Pinpoint the cell where the given text exists, returning its (x, y) midpoint coordinate. 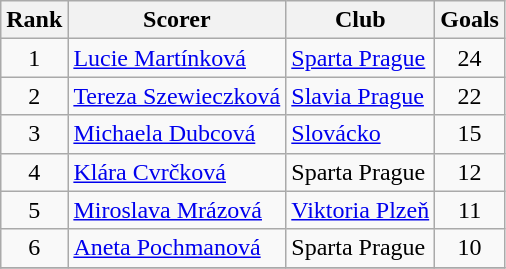
22 (470, 96)
1 (34, 58)
24 (470, 58)
Slovácko (360, 134)
Lucie Martínková (177, 58)
Viktoria Plzeň (360, 210)
10 (470, 248)
Rank (34, 20)
Club (360, 20)
Slavia Prague (360, 96)
5 (34, 210)
Aneta Pochmanová (177, 248)
12 (470, 172)
Goals (470, 20)
4 (34, 172)
11 (470, 210)
2 (34, 96)
15 (470, 134)
Michaela Dubcová (177, 134)
Miroslava Mrázová (177, 210)
3 (34, 134)
Tereza Szewieczková (177, 96)
Scorer (177, 20)
Klára Cvrčková (177, 172)
6 (34, 248)
